Identify which cell holds the provided text, then report its [X, Y] central coordinate. 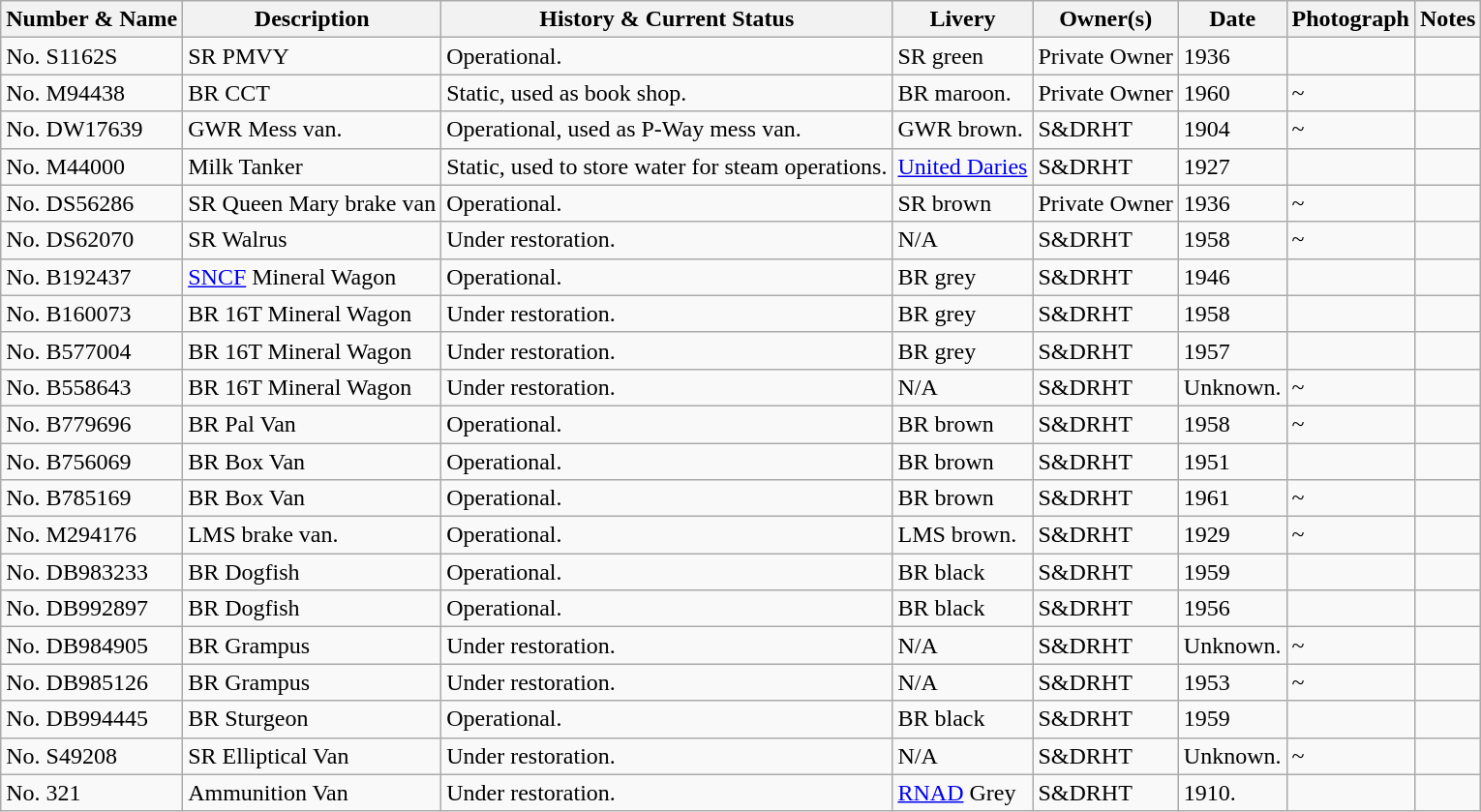
1946 [1232, 277]
BR maroon. [962, 93]
History & Current Status [667, 19]
LMS brake van. [312, 535]
BR CCT [312, 93]
Owner(s) [1105, 19]
GWR brown. [962, 130]
No. S1162S [92, 56]
No. DS56286 [92, 203]
1951 [1232, 462]
SR brown [962, 203]
No. M44000 [92, 166]
1953 [1232, 682]
1910. [1232, 793]
No. DB994445 [92, 719]
Static, used to store water for steam operations. [667, 166]
SR green [962, 56]
Notes [1447, 19]
Number & Name [92, 19]
Date [1232, 19]
No. B558643 [92, 387]
SR Elliptical Van [312, 756]
No. 321 [92, 793]
Photograph [1350, 19]
SR PMVY [312, 56]
1961 [1232, 498]
United Daries [962, 166]
Operational, used as P-Way mess van. [667, 130]
No. B192437 [92, 277]
No. DB985126 [92, 682]
1956 [1232, 609]
No. DB992897 [92, 609]
SNCF Mineral Wagon [312, 277]
No. B779696 [92, 424]
Description [312, 19]
1960 [1232, 93]
No. DW17639 [92, 130]
1929 [1232, 535]
BR Pal Van [312, 424]
No. B785169 [92, 498]
Milk Tanker [312, 166]
No. DS62070 [92, 240]
SR Queen Mary brake van [312, 203]
No. M294176 [92, 535]
No. DB983233 [92, 572]
RNAD Grey [962, 793]
Static, used as book shop. [667, 93]
SR Walrus [312, 240]
No. B160073 [92, 314]
No. S49208 [92, 756]
No. B577004 [92, 350]
GWR Mess van. [312, 130]
LMS brown. [962, 535]
1927 [1232, 166]
Livery [962, 19]
No. M94438 [92, 93]
1904 [1232, 130]
BR Sturgeon [312, 719]
Ammunition Van [312, 793]
1957 [1232, 350]
No. DB984905 [92, 646]
No. B756069 [92, 462]
